Pinpoint the cell where the given text exists, returning its [x, y] midpoint coordinate. 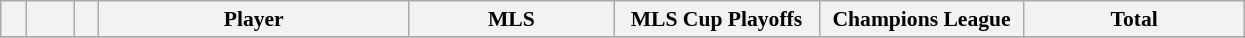
Total [1134, 19]
MLS [512, 19]
Player [254, 19]
MLS Cup Playoffs [716, 19]
Champions League [922, 19]
